For the text-containing cell, return its midpoint in [X, Y] coordinate format. 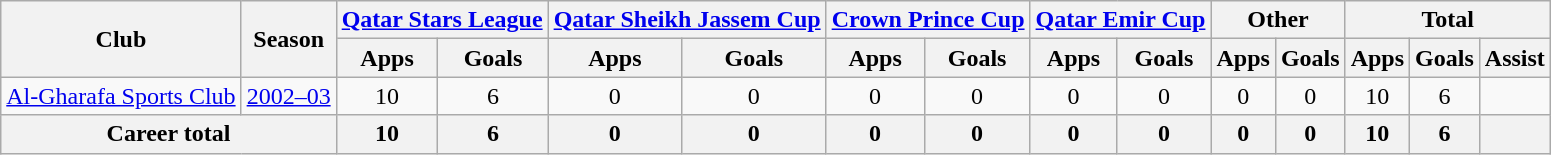
Crown Prince Cup [928, 20]
2002–03 [288, 96]
Club [121, 39]
Career total [168, 134]
Other [1278, 20]
Qatar Emir Cup [1120, 20]
Al-Gharafa Sports Club [121, 96]
Qatar Stars League [442, 20]
Total [1448, 20]
Qatar Sheikh Jassem Cup [687, 20]
Assist [1514, 58]
Season [288, 39]
